Locate the cell with the specified text and output its [x, y] center coordinate. 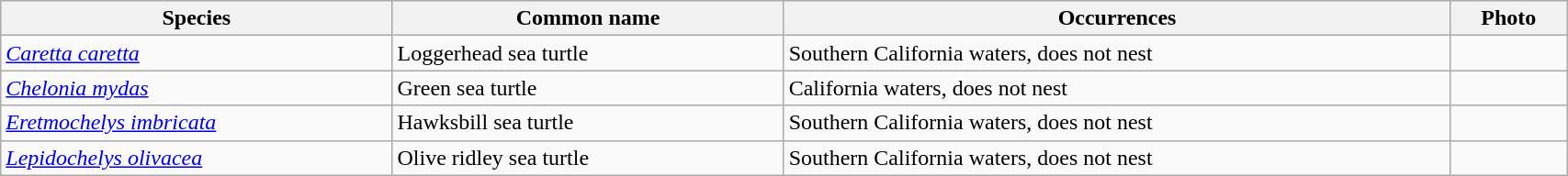
Green sea turtle [588, 88]
California waters, does not nest [1117, 88]
Occurrences [1117, 18]
Photo [1508, 18]
Hawksbill sea turtle [588, 123]
Common name [588, 18]
Eretmochelys imbricata [197, 123]
Species [197, 18]
Loggerhead sea turtle [588, 53]
Caretta caretta [197, 53]
Lepidochelys olivacea [197, 158]
Chelonia mydas [197, 88]
Olive ridley sea turtle [588, 158]
